For the text-containing cell, return its midpoint in [x, y] coordinate format. 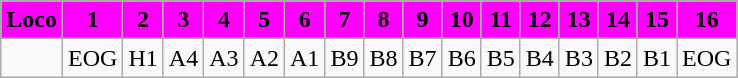
A4 [183, 58]
A1 [305, 58]
B9 [344, 58]
10 [462, 20]
16 [707, 20]
1 [92, 20]
B6 [462, 58]
5 [264, 20]
A2 [264, 58]
4 [224, 20]
B4 [540, 58]
11 [500, 20]
H1 [143, 58]
B3 [578, 58]
B8 [384, 58]
6 [305, 20]
15 [656, 20]
B1 [656, 58]
14 [618, 20]
A3 [224, 58]
B5 [500, 58]
2 [143, 20]
B2 [618, 58]
7 [344, 20]
12 [540, 20]
3 [183, 20]
9 [422, 20]
B7 [422, 58]
8 [384, 20]
Loco [32, 20]
13 [578, 20]
